Search for the cell housing the specified text and yield its (X, Y) center coordinate. 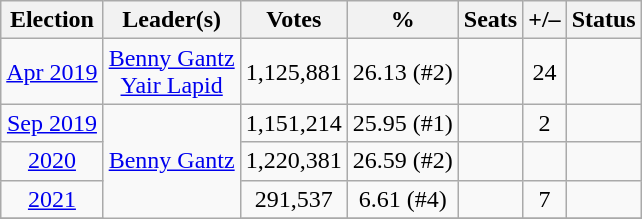
+/– (544, 20)
1,220,381 (294, 161)
1,151,214 (294, 123)
2 (544, 123)
% (402, 20)
2020 (52, 161)
Leader(s) (172, 20)
2021 (52, 199)
Apr 2019 (52, 72)
24 (544, 72)
26.13 (#2) (402, 72)
Benny GantzYair Lapid (172, 72)
6.61 (#4) (402, 199)
26.59 (#2) (402, 161)
Benny Gantz (172, 161)
291,537 (294, 199)
25.95 (#1) (402, 123)
7 (544, 199)
1,125,881 (294, 72)
Sep 2019 (52, 123)
Seats (490, 20)
Election (52, 20)
Status (604, 20)
Votes (294, 20)
